Output the (x, y) coordinate of the center of the cell containing the given text.  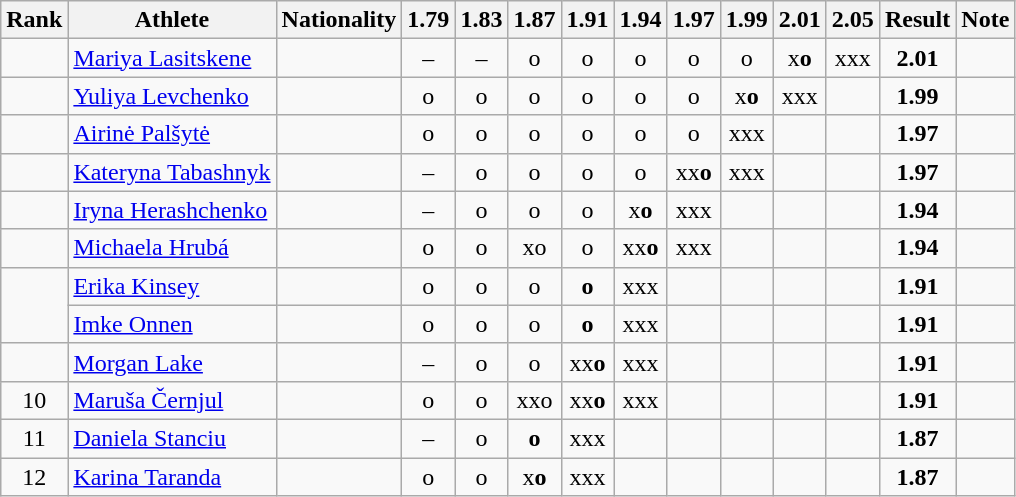
Kateryna Tabashnyk (172, 172)
Imke Onnen (172, 324)
Iryna Herashchenko (172, 210)
Athlete (172, 20)
Morgan Lake (172, 362)
1.79 (428, 20)
Result (917, 20)
Yuliya Levchenko (172, 96)
Michaela Hrubá (172, 248)
Erika Kinsey (172, 286)
Note (986, 20)
Daniela Stanciu (172, 438)
Rank (34, 20)
12 (34, 477)
Nationality (339, 20)
Maruša Černjul (172, 400)
11 (34, 438)
2.05 (852, 20)
Mariya Lasitskene (172, 58)
Airinė Palšytė (172, 134)
1.83 (482, 20)
10 (34, 400)
Karina Taranda (172, 477)
